Detect which cell encompasses the target text, then output its [X, Y] center coordinate. 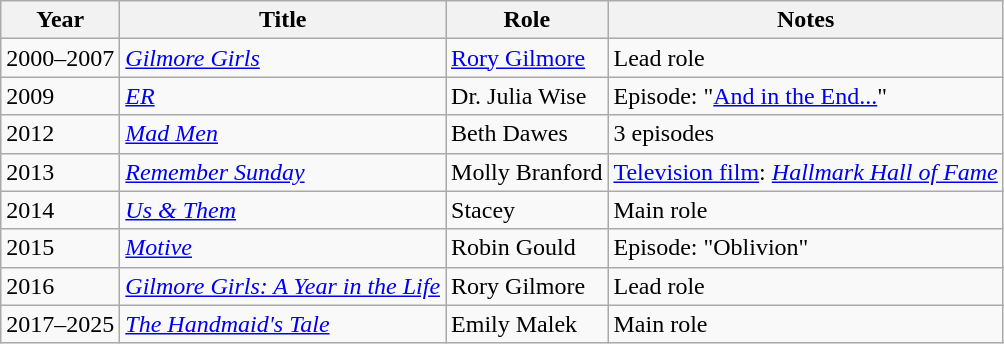
Mad Men [283, 134]
2012 [60, 134]
2017–2025 [60, 324]
Dr. Julia Wise [527, 96]
2014 [60, 210]
Title [283, 20]
Role [527, 20]
Year [60, 20]
ER [283, 96]
Remember Sunday [283, 172]
2000–2007 [60, 58]
Episode: "Oblivion" [806, 248]
Gilmore Girls: A Year in the Life [283, 286]
2016 [60, 286]
Molly Branford [527, 172]
Motive [283, 248]
Beth Dawes [527, 134]
2013 [60, 172]
Gilmore Girls [283, 58]
Notes [806, 20]
Stacey [527, 210]
2015 [60, 248]
Television film: Hallmark Hall of Fame [806, 172]
Us & Them [283, 210]
The Handmaid's Tale [283, 324]
Robin Gould [527, 248]
2009 [60, 96]
Emily Malek [527, 324]
3 episodes [806, 134]
Episode: "And in the End..." [806, 96]
